Extract the (X, Y) coordinate from the center of the cell holding the provided text.  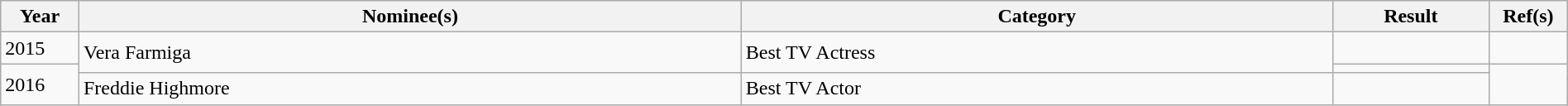
2015 (40, 48)
Best TV Actor (1037, 89)
2016 (40, 84)
Best TV Actress (1037, 53)
Freddie Highmore (410, 89)
Category (1037, 17)
Year (40, 17)
Ref(s) (1528, 17)
Vera Farmiga (410, 53)
Result (1411, 17)
Nominee(s) (410, 17)
